Return the [X, Y] coordinate for the center point of the cell that contains the specified text.  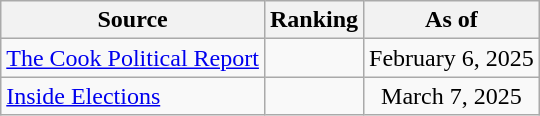
March 7, 2025 [452, 96]
Source [133, 20]
The Cook Political Report [133, 58]
As of [452, 20]
Ranking [314, 20]
February 6, 2025 [452, 58]
Inside Elections [133, 96]
